Output the (x, y) coordinate of the center of the cell containing the given text.  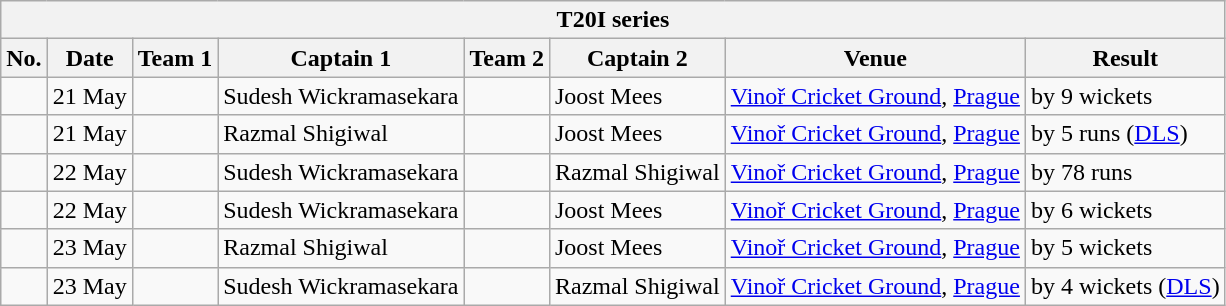
Captain 2 (637, 58)
by 78 runs (1125, 172)
Team 1 (175, 58)
Captain 1 (341, 58)
Result (1125, 58)
by 6 wickets (1125, 210)
Date (90, 58)
No. (24, 58)
Team 2 (507, 58)
by 5 runs (DLS) (1125, 134)
Venue (875, 58)
by 4 wickets (DLS) (1125, 286)
T20I series (613, 20)
by 9 wickets (1125, 96)
by 5 wickets (1125, 248)
